Pinpoint the cell where the given text exists, returning its (x, y) midpoint coordinate. 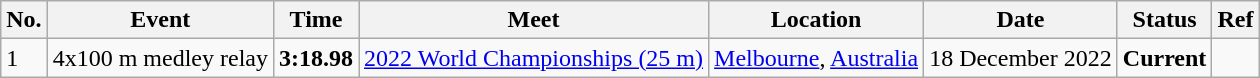
Event (160, 20)
Meet (534, 20)
Current (1164, 58)
2022 World Championships (25 m) (534, 58)
No. (24, 20)
Melbourne, Australia (816, 58)
3:18.98 (316, 58)
Ref (1236, 20)
Time (316, 20)
Date (1021, 20)
Location (816, 20)
18 December 2022 (1021, 58)
1 (24, 58)
4x100 m medley relay (160, 58)
Status (1164, 20)
